Determine the (x, y) coordinate at the center of the cell enclosing the given text.  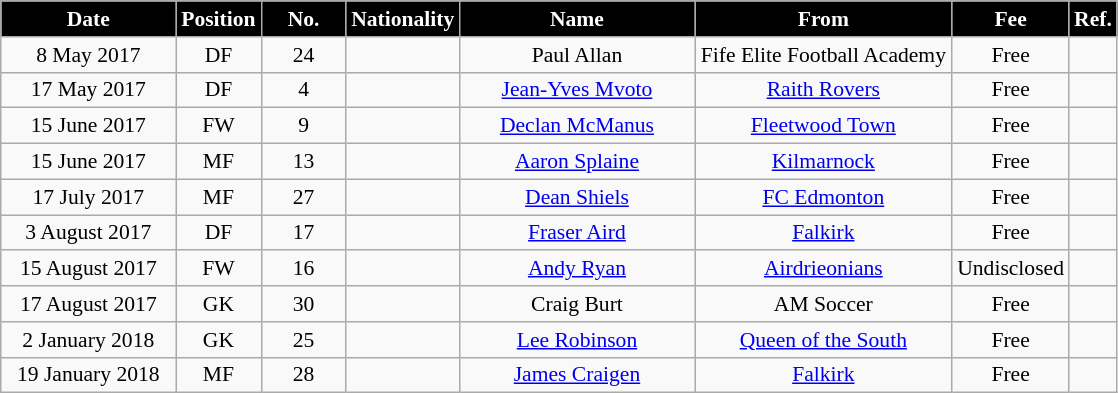
17 (304, 233)
25 (304, 340)
17 May 2017 (88, 90)
Undisclosed (1010, 269)
9 (304, 126)
Kilmarnock (824, 162)
Position (218, 19)
Nationality (402, 19)
2 January 2018 (88, 340)
3 August 2017 (88, 233)
17 August 2017 (88, 304)
Dean Shiels (576, 197)
Lee Robinson (576, 340)
Airdrieonians (824, 269)
From (824, 19)
FC Edmonton (824, 197)
Raith Rovers (824, 90)
Fee (1010, 19)
30 (304, 304)
Queen of the South (824, 340)
4 (304, 90)
8 May 2017 (88, 55)
Craig Burt (576, 304)
Fleetwood Town (824, 126)
Date (88, 19)
13 (304, 162)
Name (576, 19)
27 (304, 197)
Jean-Yves Mvoto (576, 90)
Andy Ryan (576, 269)
Fraser Aird (576, 233)
Paul Allan (576, 55)
Aaron Splaine (576, 162)
AM Soccer (824, 304)
28 (304, 375)
17 July 2017 (88, 197)
15 August 2017 (88, 269)
Declan McManus (576, 126)
Fife Elite Football Academy (824, 55)
16 (304, 269)
19 January 2018 (88, 375)
Ref. (1093, 19)
24 (304, 55)
James Craigen (576, 375)
No. (304, 19)
